Identify which cell holds the provided text, then report its (x, y) central coordinate. 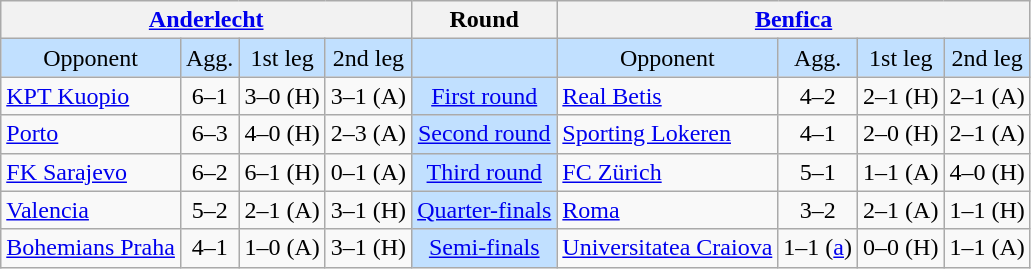
6–2 (209, 172)
Bohemians Praha (91, 248)
Semi-finals (484, 248)
Sporting Lokeren (668, 134)
FC Zürich (668, 172)
KPT Kuopio (91, 96)
5–2 (209, 210)
Valencia (91, 210)
2–1 (H) (901, 96)
Anderlecht (206, 20)
6–3 (209, 134)
FK Sarajevo (91, 172)
1–1 (H) (987, 210)
6–1 (H) (282, 172)
1–1 (a) (818, 248)
Universitatea Craiova (668, 248)
Porto (91, 134)
2–3 (A) (368, 134)
4–2 (818, 96)
3–1 (A) (368, 96)
0–0 (H) (901, 248)
2–0 (H) (901, 134)
Quarter-finals (484, 210)
3–0 (H) (282, 96)
Round (484, 20)
6–1 (209, 96)
3–2 (818, 210)
Benfica (794, 20)
1–0 (A) (282, 248)
First round (484, 96)
5–1 (818, 172)
Second round (484, 134)
Third round (484, 172)
Real Betis (668, 96)
Roma (668, 210)
0–1 (A) (368, 172)
